Output the (X, Y) coordinate of the center of the cell containing the given text.  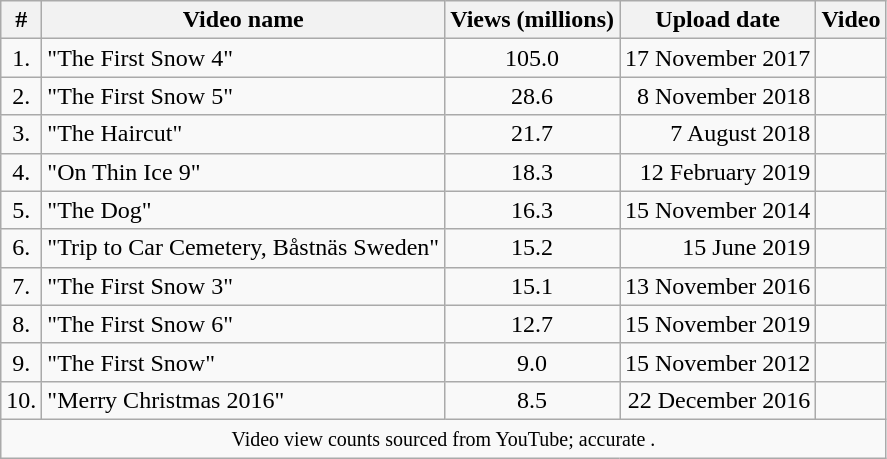
28.6 (532, 96)
12.7 (532, 324)
Video view counts sourced from YouTube; accurate . (444, 438)
Upload date (718, 20)
"The Haircut" (244, 134)
8. (22, 324)
15 November 2014 (718, 210)
"Trip to Car Cemetery, Båstnäs Sweden" (244, 248)
12 February 2019 (718, 172)
15 June 2019 (718, 248)
Video (851, 20)
7. (22, 286)
"The First Snow 4" (244, 58)
"The First Snow 5" (244, 96)
8 November 2018 (718, 96)
4. (22, 172)
"The Dog" (244, 210)
15 November 2019 (718, 324)
9.0 (532, 362)
6. (22, 248)
"On Thin Ice 9" (244, 172)
# (22, 20)
15 November 2012 (718, 362)
7 August 2018 (718, 134)
17 November 2017 (718, 58)
"The First Snow" (244, 362)
2. (22, 96)
5. (22, 210)
16.3 (532, 210)
10. (22, 400)
9. (22, 362)
"Merry Christmas 2016" (244, 400)
8.5 (532, 400)
18.3 (532, 172)
21.7 (532, 134)
Views (millions) (532, 20)
15.2 (532, 248)
105.0 (532, 58)
22 December 2016 (718, 400)
"The First Snow 6" (244, 324)
15.1 (532, 286)
3. (22, 134)
13 November 2016 (718, 286)
Video name (244, 20)
1. (22, 58)
"The First Snow 3" (244, 286)
